Find where the given text appears and provide that cell's center as (x, y) coordinate. 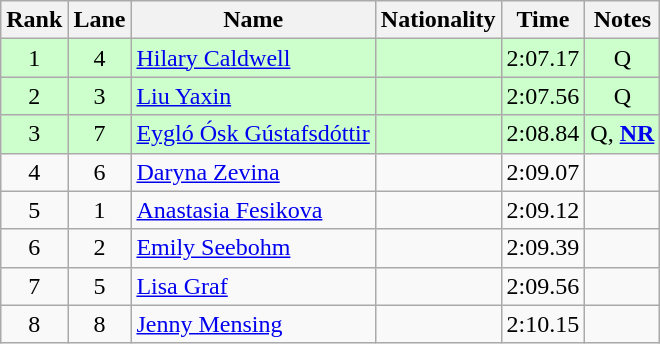
2:07.17 (543, 58)
Name (253, 20)
Lane (100, 20)
Time (543, 20)
Liu Yaxin (253, 96)
Anastasia Fesikova (253, 210)
Lisa Graf (253, 286)
Daryna Zevina (253, 172)
2:08.84 (543, 134)
2:09.07 (543, 172)
Notes (622, 20)
Eygló Ósk Gústafsdóttir (253, 134)
Nationality (438, 20)
2:09.56 (543, 286)
Hilary Caldwell (253, 58)
2:10.15 (543, 324)
Rank (34, 20)
Emily Seebohm (253, 248)
2:07.56 (543, 96)
2:09.39 (543, 248)
Q, NR (622, 134)
2:09.12 (543, 210)
Jenny Mensing (253, 324)
